Capture the cell that displays the provided text and extract its [x, y] central coordinate. 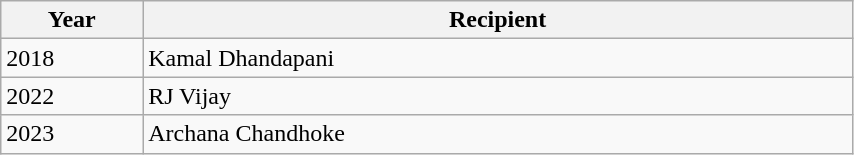
Recipient [498, 20]
Archana Chandhoke [498, 134]
2018 [72, 58]
2022 [72, 96]
2023 [72, 134]
Kamal Dhandapani [498, 58]
Year [72, 20]
RJ Vijay [498, 96]
